Extract the [X, Y] coordinate from the center of the cell holding the provided text.  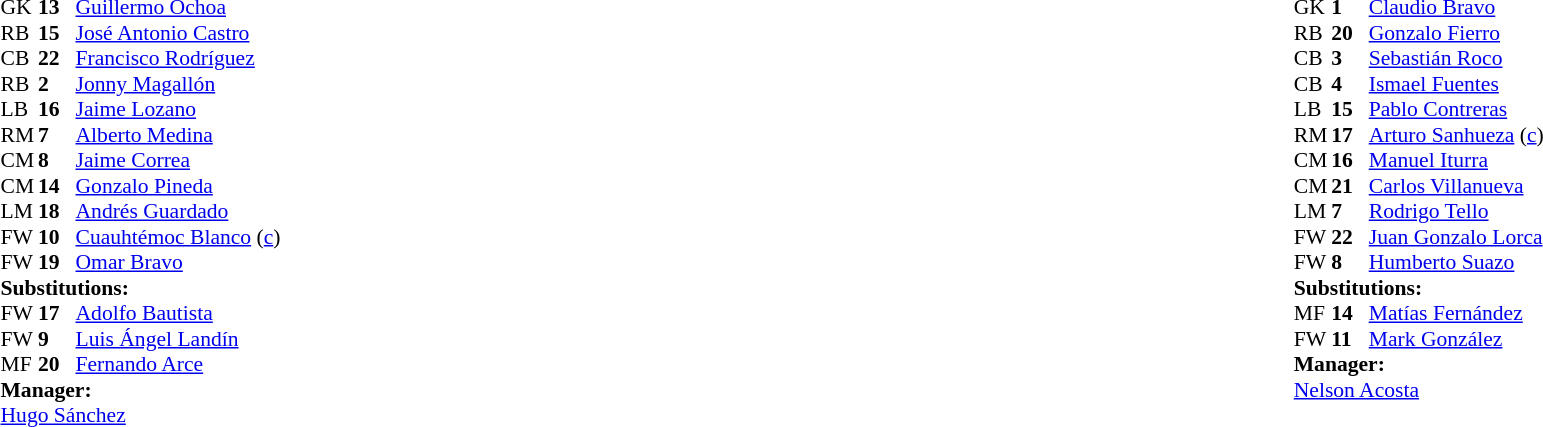
Jaime Lozano [178, 109]
19 [57, 263]
José Antonio Castro [178, 33]
Francisco Rodríguez [178, 59]
10 [57, 237]
9 [57, 339]
3 [1350, 59]
Alberto Medina [178, 135]
Substitutions: [140, 288]
Gonzalo Pineda [178, 186]
Andrés Guardado [178, 211]
Cuauhtémoc Blanco (c) [178, 237]
18 [57, 211]
2 [57, 84]
Manager: [140, 390]
Fernando Arce [178, 365]
Jonny Magallón [178, 84]
Omar Bravo [178, 263]
11 [1350, 339]
Adolfo Bautista [178, 313]
Luis Ángel Landín [178, 339]
21 [1350, 186]
4 [1350, 84]
Jaime Correa [178, 161]
